Search for the cell housing the specified text and yield its [x, y] center coordinate. 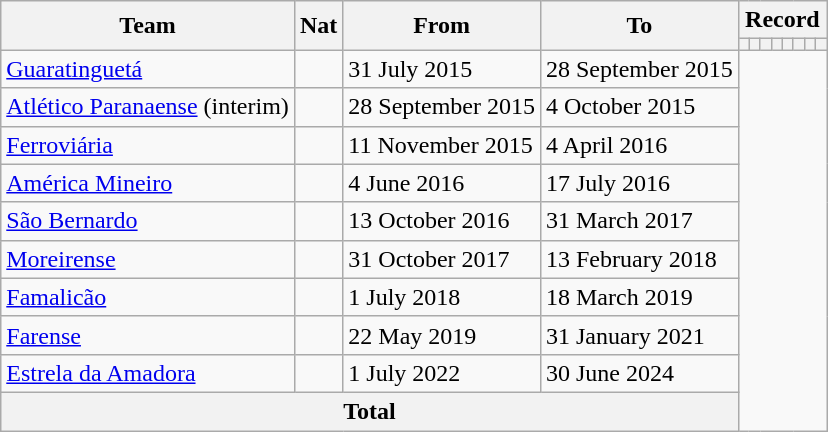
Total [370, 411]
4 June 2016 [442, 183]
Ferroviária [148, 145]
13 February 2018 [639, 259]
Nat [318, 26]
31 July 2015 [442, 69]
31 October 2017 [442, 259]
4 April 2016 [639, 145]
30 June 2024 [639, 373]
From [442, 26]
Farense [148, 335]
17 July 2016 [639, 183]
18 March 2019 [639, 297]
Famalicão [148, 297]
Atlético Paranaense (interim) [148, 107]
Estrela da Amadora [148, 373]
1 July 2018 [442, 297]
To [639, 26]
22 May 2019 [442, 335]
31 January 2021 [639, 335]
11 November 2015 [442, 145]
São Bernardo [148, 221]
Guaratinguetá [148, 69]
América Mineiro [148, 183]
Team [148, 26]
Moreirense [148, 259]
13 October 2016 [442, 221]
4 October 2015 [639, 107]
Record [782, 20]
31 March 2017 [639, 221]
1 July 2022 [442, 373]
